Search for the cell housing the specified text and yield its [X, Y] center coordinate. 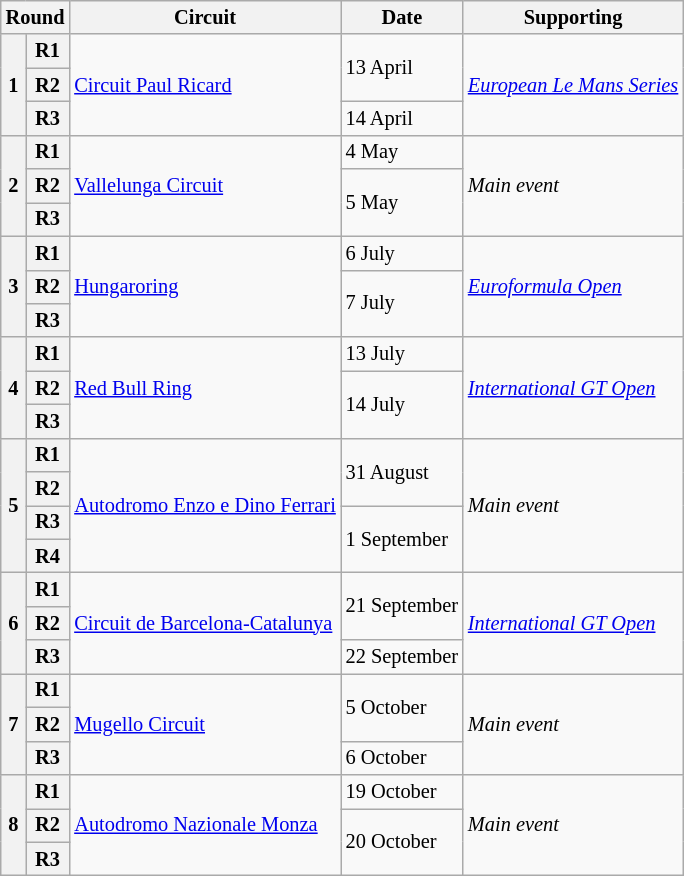
Mugello Circuit [204, 724]
13 April [402, 68]
6 [14, 622]
4 May [402, 152]
Circuit de Barcelona-Catalunya [204, 622]
2 [14, 186]
19 October [402, 791]
Round [36, 17]
20 October [402, 842]
Circuit Paul Ricard [204, 84]
14 July [402, 404]
Supporting [573, 17]
8 [14, 824]
31 August [402, 472]
7 [14, 724]
22 September [402, 657]
European Le Mans Series [573, 84]
R4 [48, 556]
1 [14, 84]
1 September [402, 538]
3 [14, 286]
Hungaroring [204, 286]
Vallelunga Circuit [204, 186]
21 September [402, 606]
5 [14, 506]
7 July [402, 304]
6 July [402, 253]
6 October [402, 758]
Date [402, 17]
4 [14, 388]
Circuit [204, 17]
Autodromo Enzo e Dino Ferrari [204, 506]
14 April [402, 118]
13 July [402, 354]
Red Bull Ring [204, 388]
5 May [402, 202]
Autodromo Nazionale Monza [204, 824]
5 October [402, 706]
Euroformula Open [573, 286]
